Search for the cell housing the specified text and yield its [x, y] center coordinate. 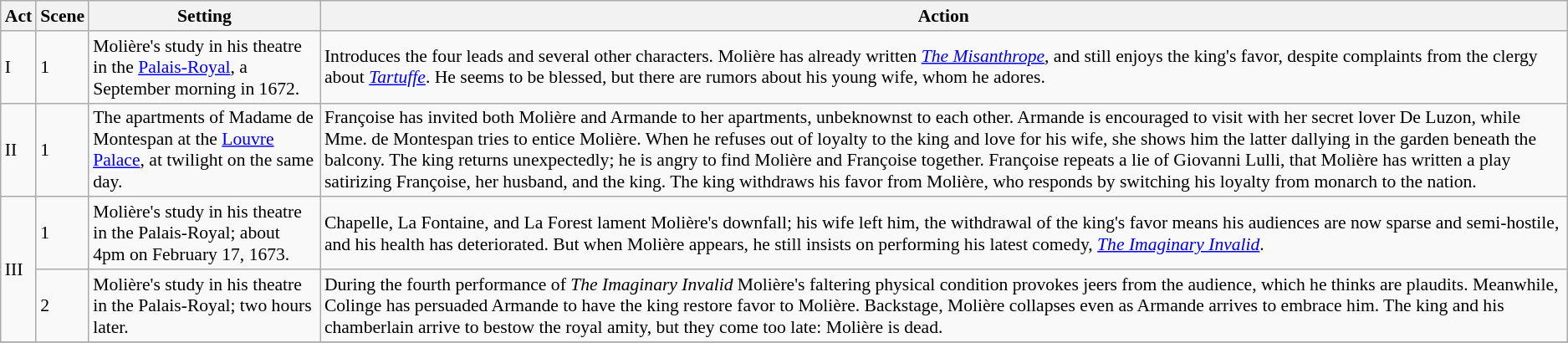
II [18, 150]
I [18, 67]
The apartments of Madame de Montespan at the Louvre Palace, at twilight on the same day. [204, 150]
2 [62, 306]
Act [18, 16]
Molière's study in his theatre in the Palais-Royal, a September morning in 1672. [204, 67]
Action [943, 16]
Molière's study in his theatre in the Palais-Royal; about 4pm on February 17, 1673. [204, 234]
Setting [204, 16]
Scene [62, 16]
Molière's study in his theatre in the Palais-Royal; two hours later. [204, 306]
III [18, 269]
